Extract the (x, y) coordinate from the center of the cell holding the provided text.  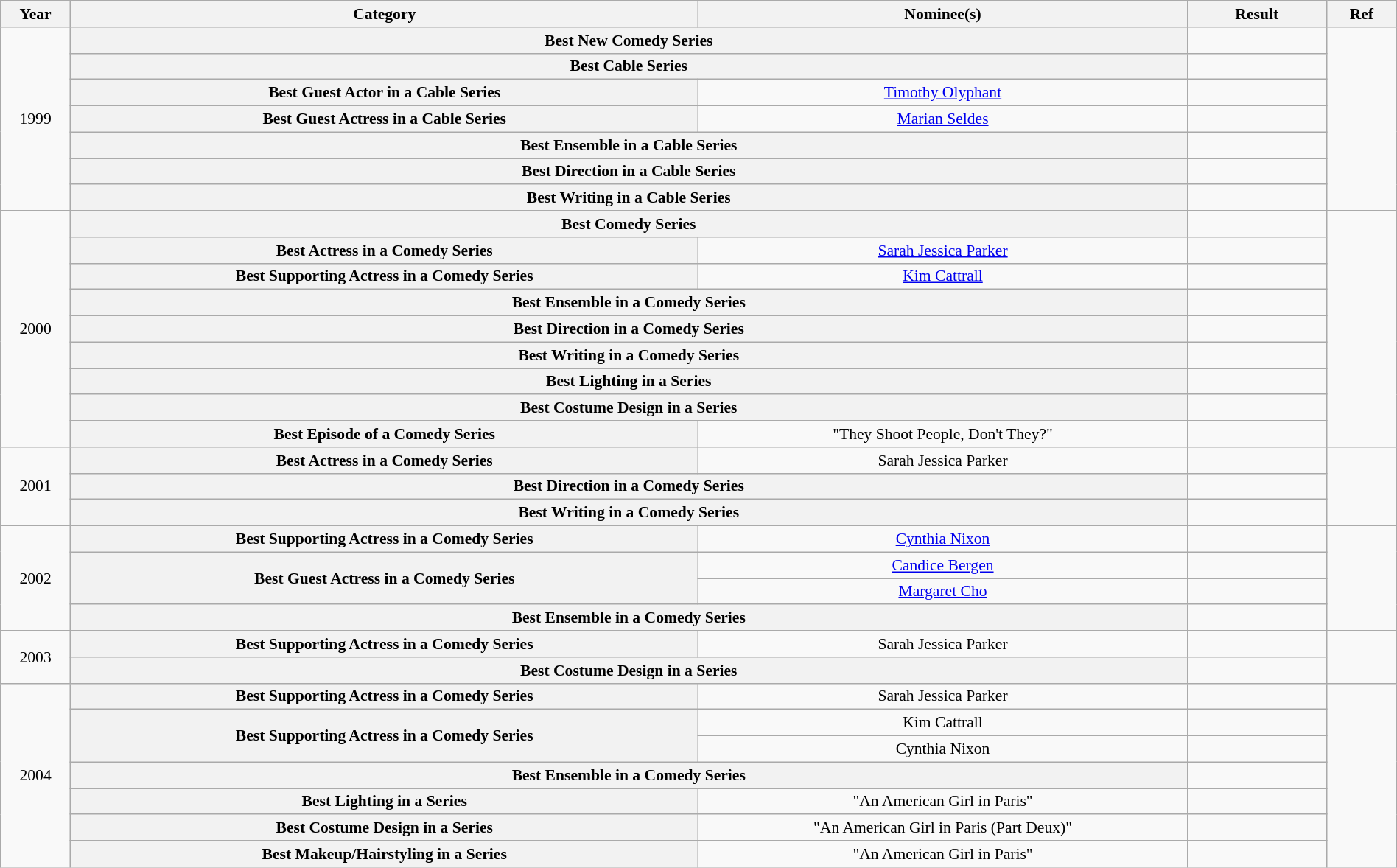
Best New Comedy Series (629, 41)
Result (1257, 14)
Nominee(s) (943, 14)
Best Makeup/Hairstyling in a Series (385, 854)
2000 (35, 329)
Best Episode of a Comedy Series (385, 434)
Best Cable Series (629, 66)
Best Guest Actress in a Comedy Series (385, 578)
2002 (35, 578)
Year (35, 14)
Best Direction in a Cable Series (629, 172)
Best Writing in a Cable Series (629, 198)
2003 (35, 657)
Best Comedy Series (629, 224)
1999 (35, 119)
2001 (35, 486)
"An American Girl in Paris (Part Deux)" (943, 828)
Ref (1362, 14)
"They Shoot People, Don't They?" (943, 434)
Category (385, 14)
Best Guest Actor in a Cable Series (385, 93)
Margaret Cho (943, 592)
Best Ensemble in a Cable Series (629, 145)
Timothy Olyphant (943, 93)
Best Guest Actress in a Cable Series (385, 119)
Marian Seldes (943, 119)
2004 (35, 775)
Candice Bergen (943, 565)
